Output the (X, Y) coordinate of the center of the cell containing the given text.  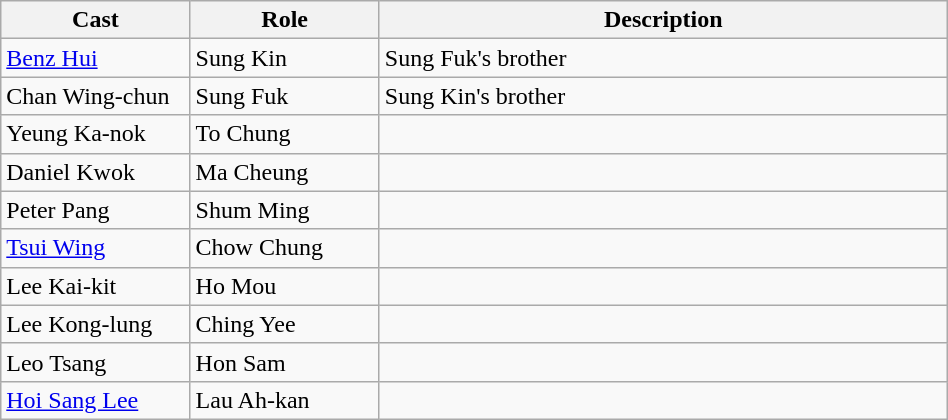
Lee Kong-lung (96, 324)
Leo Tsang (96, 362)
Role (284, 20)
Description (663, 20)
Ma Cheung (284, 172)
Lau Ah-kan (284, 400)
Sung Fuk (284, 96)
Ching Yee (284, 324)
Daniel Kwok (96, 172)
Sung Fuk's brother (663, 58)
Tsui Wing (96, 248)
Sung Kin's brother (663, 96)
Sung Kin (284, 58)
Cast (96, 20)
Peter Pang (96, 210)
Lee Kai-kit (96, 286)
Shum Ming (284, 210)
Chow Chung (284, 248)
Benz Hui (96, 58)
Hon Sam (284, 362)
Ho Mou (284, 286)
To Chung (284, 134)
Chan Wing-chun (96, 96)
Yeung Ka-nok (96, 134)
Hoi Sang Lee (96, 400)
